Identify which cell holds the provided text, then report its [x, y] central coordinate. 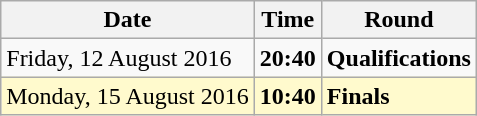
Finals [398, 96]
20:40 [288, 58]
Friday, 12 August 2016 [128, 58]
Monday, 15 August 2016 [128, 96]
Round [398, 20]
Qualifications [398, 58]
Time [288, 20]
10:40 [288, 96]
Date [128, 20]
